Detect which cell encompasses the target text, then output its [x, y] center coordinate. 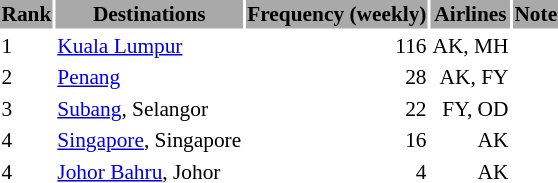
116 [337, 46]
Rank [26, 14]
16 [337, 140]
Airlines [470, 14]
Penang [150, 77]
22 [337, 108]
Destinations [150, 14]
1 [26, 46]
28 [337, 77]
Subang, Selangor [150, 108]
AK, MH [470, 46]
Singapore, Singapore [150, 140]
Frequency (weekly) [337, 14]
2 [26, 77]
3 [26, 108]
Kuala Lumpur [150, 46]
AK [470, 140]
AK, FY [470, 77]
4 [26, 140]
FY, OD [470, 108]
